For the text-containing cell, return its midpoint in (X, Y) coordinate format. 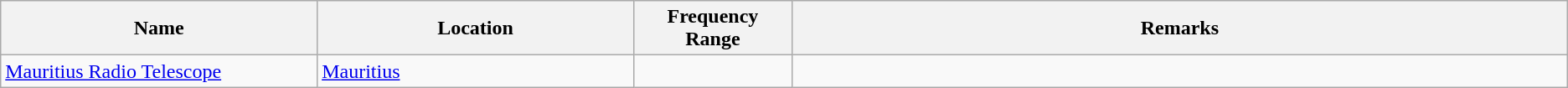
Mauritius (476, 71)
Frequency Range (712, 28)
Mauritius Radio Telescope (159, 71)
Location (476, 28)
Name (159, 28)
Remarks (1179, 28)
